Scan for the cell matching the given text and deliver its (X, Y) coordinate at center. 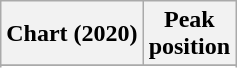
Peakposition (189, 34)
Chart (2020) (72, 34)
